Output the (X, Y) coordinate of the center of the cell containing the given text.  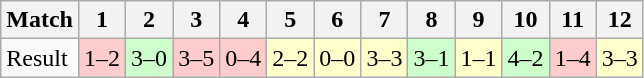
8 (432, 20)
Result (40, 58)
3–5 (196, 58)
2–2 (290, 58)
4–2 (526, 58)
3–0 (150, 58)
9 (478, 20)
3 (196, 20)
1–4 (572, 58)
1 (102, 20)
1–1 (478, 58)
11 (572, 20)
10 (526, 20)
0–4 (244, 58)
Match (40, 20)
1–2 (102, 58)
12 (620, 20)
6 (338, 20)
4 (244, 20)
5 (290, 20)
0–0 (338, 58)
3–1 (432, 58)
2 (150, 20)
7 (384, 20)
